Return (X, Y) of the center of cell containing provided text 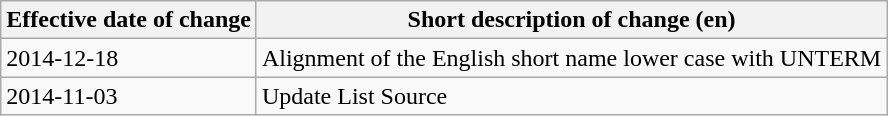
Alignment of the English short name lower case with UNTERM (571, 58)
Effective date of change (129, 20)
Short description of change (en) (571, 20)
2014-12-18 (129, 58)
2014-11-03 (129, 96)
Update List Source (571, 96)
